From the cell containing the given text, extract its center point as [X, Y] coordinate. 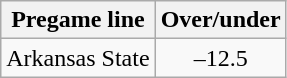
Over/under [220, 20]
–12.5 [220, 58]
Pregame line [78, 20]
Arkansas State [78, 58]
